From the cell containing the given text, extract its center point as (x, y) coordinate. 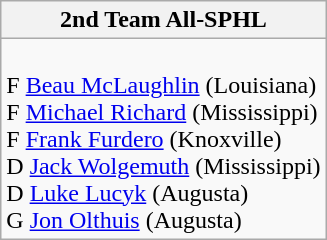
2nd Team All-SPHL (164, 20)
